Capture the cell that displays the provided text and extract its [x, y] central coordinate. 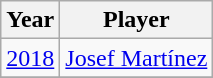
Player [136, 20]
Josef Martínez [136, 58]
Year [30, 20]
2018 [30, 58]
